Provide the (x, y) coordinate of the cell's center where the given text is located.  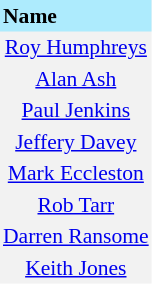
Alan Ash (76, 79)
Mark Eccleston (76, 174)
Paul Jenkins (76, 110)
Darren Ransome (76, 236)
Jeffery Davey (76, 142)
Roy Humphreys (76, 48)
Keith Jones (76, 268)
Rob Tarr (76, 205)
Name (76, 16)
